Return (X, Y) of the center of cell containing provided text 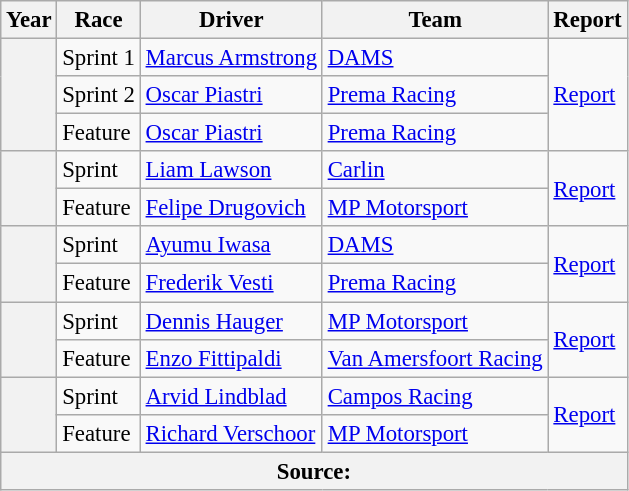
Campos Racing (435, 396)
Frederik Vesti (231, 283)
Driver (231, 20)
Carlin (435, 170)
Source: (314, 471)
Arvid Lindblad (231, 396)
Sprint 1 (98, 58)
Team (435, 20)
Dennis Hauger (231, 321)
Richard Verschoor (231, 433)
Sprint 2 (98, 95)
Van Amersfoort Racing (435, 358)
Year (29, 20)
Enzo Fittipaldi (231, 358)
Marcus Armstrong (231, 58)
Race (98, 20)
Felipe Drugovich (231, 208)
Liam Lawson (231, 170)
Ayumu Iwasa (231, 245)
